Search for the cell housing the specified text and yield its [x, y] center coordinate. 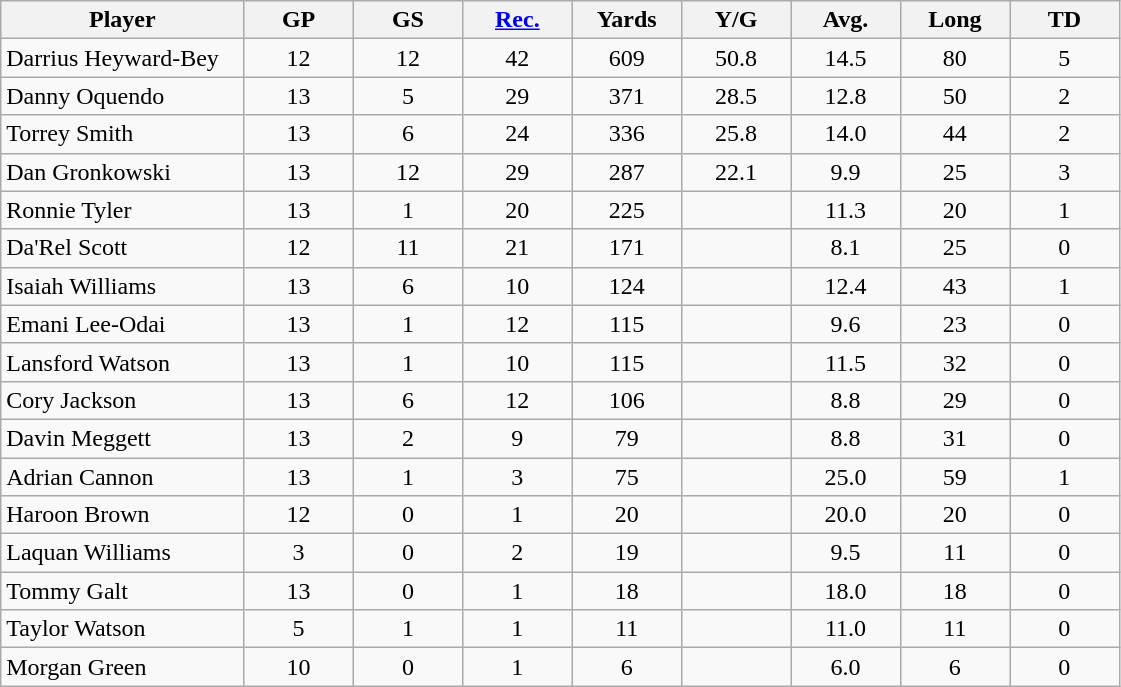
18.0 [846, 591]
20.0 [846, 515]
25.8 [736, 134]
9.6 [846, 324]
336 [626, 134]
Taylor Watson [122, 629]
9 [518, 438]
8.1 [846, 248]
43 [954, 286]
Morgan Green [122, 667]
32 [954, 362]
Lansford Watson [122, 362]
Cory Jackson [122, 400]
25.0 [846, 477]
609 [626, 58]
14.5 [846, 58]
79 [626, 438]
Laquan Williams [122, 553]
11.5 [846, 362]
Davin Meggett [122, 438]
371 [626, 96]
TD [1065, 20]
Danny Oquendo [122, 96]
24 [518, 134]
Emani Lee-Odai [122, 324]
31 [954, 438]
21 [518, 248]
Isaiah Williams [122, 286]
50.8 [736, 58]
50 [954, 96]
75 [626, 477]
Da'Rel Scott [122, 248]
9.5 [846, 553]
Adrian Cannon [122, 477]
6.0 [846, 667]
Y/G [736, 20]
23 [954, 324]
GP [298, 20]
Rec. [518, 20]
14.0 [846, 134]
80 [954, 58]
42 [518, 58]
Tommy Galt [122, 591]
171 [626, 248]
11.0 [846, 629]
124 [626, 286]
287 [626, 172]
106 [626, 400]
Haroon Brown [122, 515]
44 [954, 134]
22.1 [736, 172]
Torrey Smith [122, 134]
59 [954, 477]
Ronnie Tyler [122, 210]
12.8 [846, 96]
28.5 [736, 96]
Player [122, 20]
Dan Gronkowski [122, 172]
225 [626, 210]
19 [626, 553]
Avg. [846, 20]
9.9 [846, 172]
GS [408, 20]
Darrius Heyward-Bey [122, 58]
Yards [626, 20]
12.4 [846, 286]
11.3 [846, 210]
Long [954, 20]
